Capture the cell that displays the provided text and extract its (x, y) central coordinate. 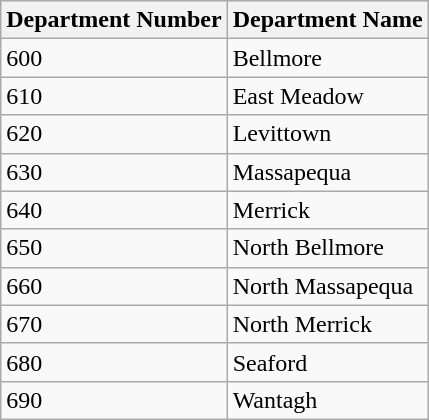
Seaford (328, 362)
660 (114, 286)
690 (114, 400)
Merrick (328, 210)
Department Number (114, 20)
650 (114, 248)
600 (114, 58)
640 (114, 210)
North Merrick (328, 324)
680 (114, 362)
610 (114, 96)
Bellmore (328, 58)
Wantagh (328, 400)
East Meadow (328, 96)
670 (114, 324)
North Massapequa (328, 286)
620 (114, 134)
North Bellmore (328, 248)
Massapequa (328, 172)
Department Name (328, 20)
630 (114, 172)
Levittown (328, 134)
